Return [X, Y] of the center of cell containing provided text 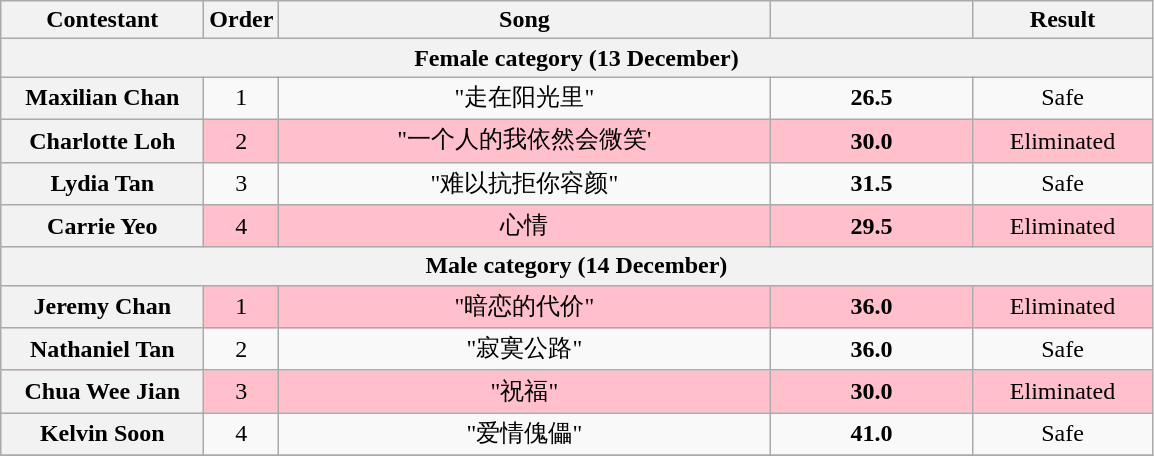
Lydia Tan [102, 184]
"难以抗拒你容颜" [524, 184]
Carrie Yeo [102, 226]
"暗恋的代价" [524, 306]
Order [242, 20]
Male category (14 December) [576, 266]
Kelvin Soon [102, 434]
29.5 [872, 226]
"爱情傀儡" [524, 434]
"走在阳光里" [524, 98]
41.0 [872, 434]
Chua Wee Jian [102, 392]
"寂寞公路" [524, 350]
Contestant [102, 20]
Nathaniel Tan [102, 350]
Song [524, 20]
"祝福" [524, 392]
31.5 [872, 184]
"一个人的我依然会微笑' [524, 140]
26.5 [872, 98]
Female category (13 December) [576, 58]
Result [1062, 20]
Charlotte Loh [102, 140]
Jeremy Chan [102, 306]
心情 [524, 226]
Maxilian Chan [102, 98]
